Identify which cell holds the provided text, then report its [x, y] central coordinate. 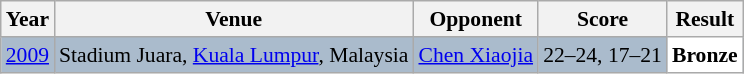
2009 [28, 55]
Venue [234, 19]
Score [602, 19]
Bronze [705, 55]
Stadium Juara, Kuala Lumpur, Malaysia [234, 55]
Year [28, 19]
Opponent [476, 19]
Chen Xiaojia [476, 55]
Result [705, 19]
22–24, 17–21 [602, 55]
